Capture the cell that displays the provided text and extract its (X, Y) central coordinate. 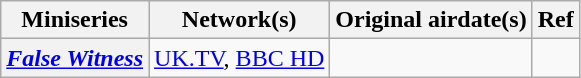
False Witness (75, 58)
UK.TV, BBC HD (240, 58)
Network(s) (240, 20)
Miniseries (75, 20)
Ref (556, 20)
Original airdate(s) (431, 20)
